For the text-containing cell, return its midpoint in (X, Y) coordinate format. 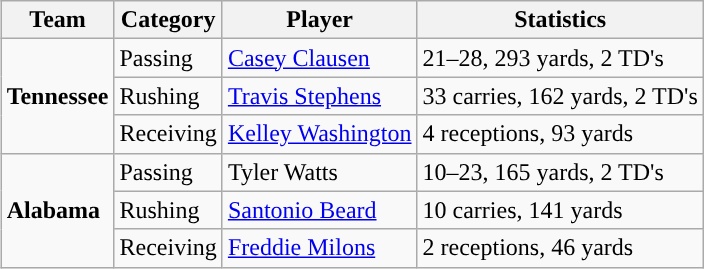
Santonio Beard (320, 210)
Kelley Washington (320, 134)
4 receptions, 93 yards (560, 134)
Category (168, 20)
Tennessee (58, 96)
Casey Clausen (320, 58)
Freddie Milons (320, 248)
10 carries, 141 yards (560, 210)
Tyler Watts (320, 172)
Team (58, 20)
2 receptions, 46 yards (560, 248)
Travis Stephens (320, 96)
21–28, 293 yards, 2 TD's (560, 58)
Statistics (560, 20)
33 carries, 162 yards, 2 TD's (560, 96)
Alabama (58, 210)
10–23, 165 yards, 2 TD's (560, 172)
Player (320, 20)
